For the text-containing cell, return its midpoint in [X, Y] coordinate format. 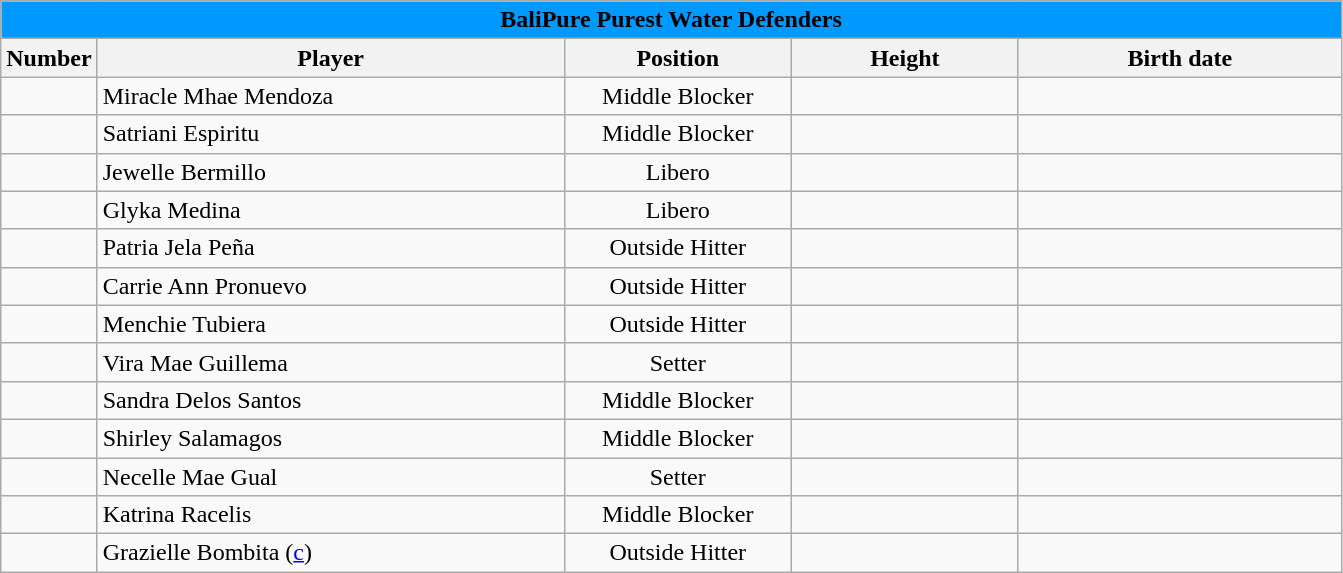
Glyka Medina [330, 210]
Height [904, 58]
Miracle Mhae Mendoza [330, 96]
Number [49, 58]
BaliPure Purest Water Defenders [672, 20]
Shirley Salamagos [330, 438]
Carrie Ann Pronuevo [330, 286]
Menchie Tubiera [330, 324]
Vira Mae Guillema [330, 362]
Satriani Espiritu [330, 134]
Birth date [1180, 58]
Position [678, 58]
Grazielle Bombita (c) [330, 553]
Sandra Delos Santos [330, 400]
Necelle Mae Gual [330, 477]
Patria Jela Peña [330, 248]
Katrina Racelis [330, 515]
Player [330, 58]
Jewelle Bermillo [330, 172]
